Determine the [X, Y] coordinate at the center of the cell enclosing the given text.  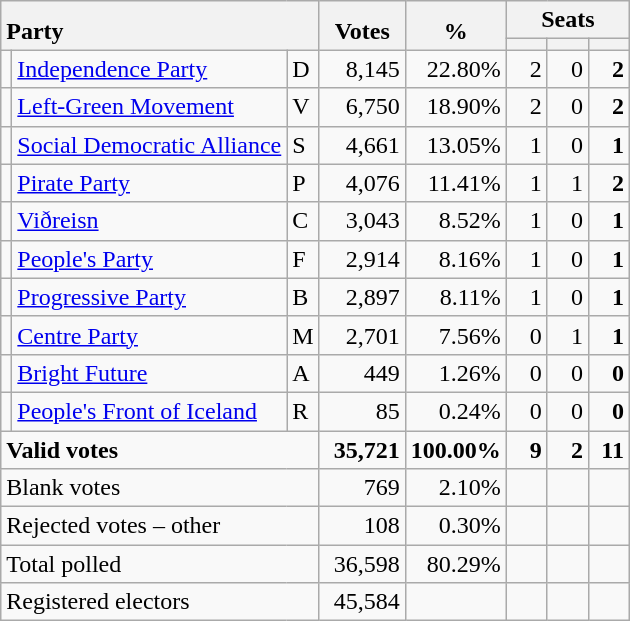
2,897 [362, 297]
2,914 [362, 259]
449 [362, 373]
3,043 [362, 221]
Centre Party [150, 335]
Progressive Party [150, 297]
Seats [568, 20]
100.00% [456, 449]
36,598 [362, 564]
S [303, 145]
Pirate Party [150, 183]
35,721 [362, 449]
8.11% [456, 297]
Viðreisn [150, 221]
4,661 [362, 145]
769 [362, 488]
108 [362, 526]
F [303, 259]
0.24% [456, 411]
Party [160, 26]
M [303, 335]
2.10% [456, 488]
85 [362, 411]
18.90% [456, 107]
% [456, 26]
Registered electors [160, 602]
Blank votes [160, 488]
V [303, 107]
11.41% [456, 183]
7.56% [456, 335]
Left-Green Movement [150, 107]
80.29% [456, 564]
45,584 [362, 602]
11 [608, 449]
6,750 [362, 107]
P [303, 183]
Votes [362, 26]
2,701 [362, 335]
Independence Party [150, 69]
People's Front of Iceland [150, 411]
A [303, 373]
Total polled [160, 564]
13.05% [456, 145]
1.26% [456, 373]
8.52% [456, 221]
Bright Future [150, 373]
Rejected votes – other [160, 526]
4,076 [362, 183]
C [303, 221]
B [303, 297]
Social Democratic Alliance [150, 145]
22.80% [456, 69]
9 [526, 449]
People's Party [150, 259]
R [303, 411]
8,145 [362, 69]
Valid votes [160, 449]
0.30% [456, 526]
D [303, 69]
8.16% [456, 259]
